Output the [X, Y] coordinate of the center of the cell containing the given text.  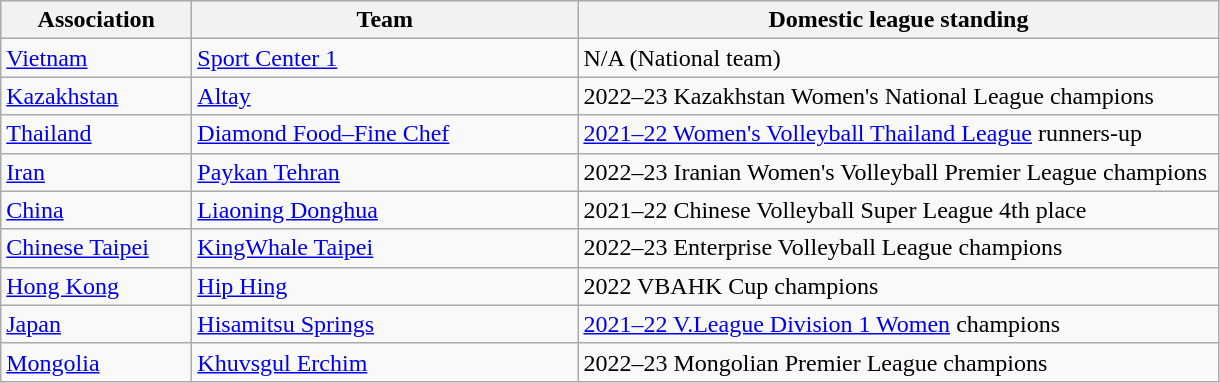
Khuvsgul Erchim [385, 362]
2022–23 Mongolian Premier League champions [898, 362]
Paykan Tehran [385, 172]
Kazakhstan [96, 96]
Sport Center 1 [385, 58]
Team [385, 20]
2022–23 Enterprise Volleyball League champions [898, 248]
Hip Hing [385, 286]
2021–22 Chinese Volleyball Super League 4th place [898, 210]
Association [96, 20]
Iran [96, 172]
Thailand [96, 134]
China [96, 210]
N/A (National team) [898, 58]
Hisamitsu Springs [385, 324]
Vietnam [96, 58]
2022–23 Iranian Women's Volleyball Premier League champions [898, 172]
2022–23 Kazakhstan Women's National League champions [898, 96]
Japan [96, 324]
Domestic league standing [898, 20]
KingWhale Taipei [385, 248]
Chinese Taipei [96, 248]
2021–22 Women's Volleyball Thailand League runners-up [898, 134]
Diamond Food–Fine Chef [385, 134]
Liaoning Donghua [385, 210]
Altay [385, 96]
2022 VBAHK Cup champions [898, 286]
2021–22 V.League Division 1 Women champions [898, 324]
Mongolia [96, 362]
Hong Kong [96, 286]
